Find where the given text appears and provide that cell's center as (X, Y) coordinate. 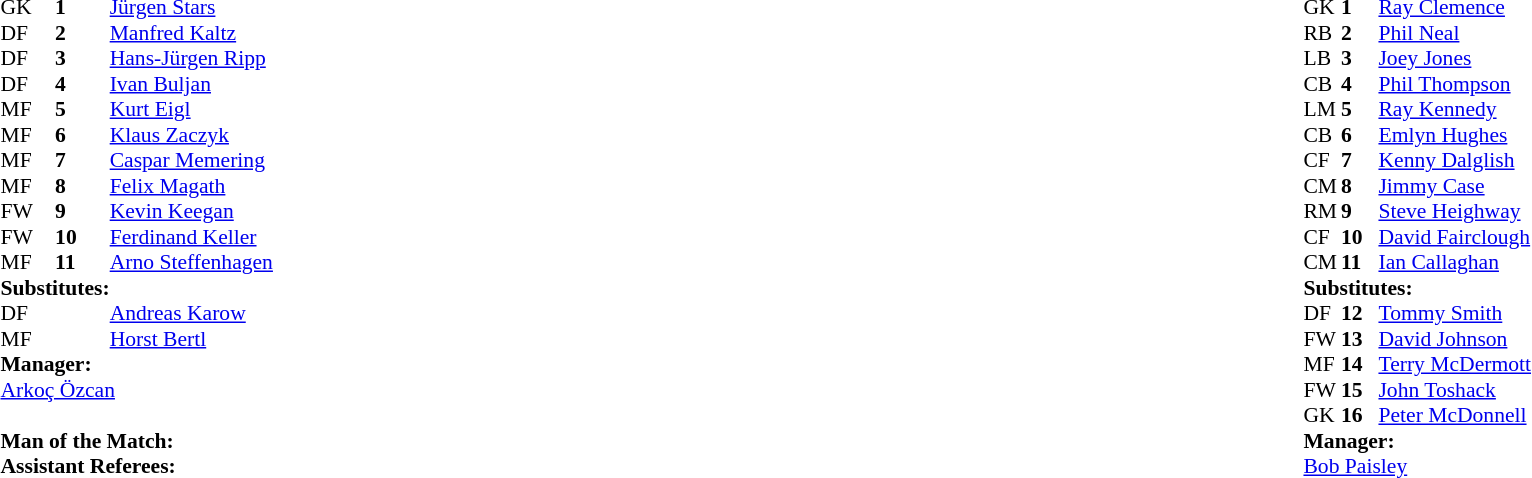
RB (1322, 33)
12 (1360, 313)
Arno Steffenhagen (192, 263)
David Fairclough (1454, 237)
Horst Bertl (192, 339)
14 (1360, 365)
LB (1322, 59)
Ian Callaghan (1454, 263)
David Johnson (1454, 339)
Peter McDonnell (1454, 415)
Klaus Zaczyk (192, 135)
Hans-Jürgen Ripp (192, 59)
GK (1322, 415)
Ray Kennedy (1454, 109)
Kenny Dalglish (1454, 161)
Manfred Kaltz (192, 33)
RM (1322, 211)
Kevin Keegan (192, 211)
Phil Neal (1454, 33)
Ivan Buljan (192, 84)
Caspar Memering (192, 161)
Steve Heighway (1454, 211)
Felix Magath (192, 186)
13 (1360, 339)
Jimmy Case (1454, 186)
15 (1360, 390)
Emlyn Hughes (1454, 135)
John Toshack (1454, 390)
Andreas Karow (192, 313)
Terry McDermott (1454, 365)
LM (1322, 109)
Phil Thompson (1454, 84)
16 (1360, 415)
Kurt Eigl (192, 109)
Joey Jones (1454, 59)
Ferdinand Keller (192, 237)
Tommy Smith (1454, 313)
